Search for the cell housing the specified text and yield its (X, Y) center coordinate. 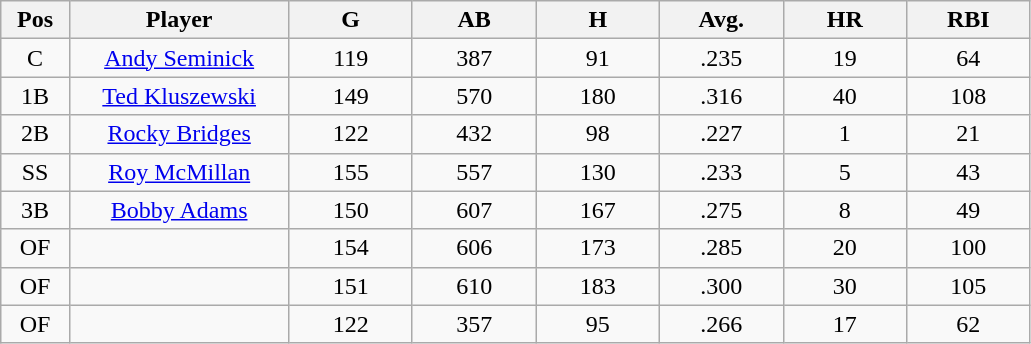
.235 (721, 58)
606 (474, 248)
155 (351, 172)
Pos (36, 20)
5 (845, 172)
180 (598, 96)
3B (36, 210)
105 (969, 286)
130 (598, 172)
387 (474, 58)
2B (36, 134)
151 (351, 286)
20 (845, 248)
.316 (721, 96)
357 (474, 324)
.266 (721, 324)
91 (598, 58)
Rocky Bridges (179, 134)
154 (351, 248)
64 (969, 58)
150 (351, 210)
AB (474, 20)
G (351, 20)
432 (474, 134)
SS (36, 172)
570 (474, 96)
610 (474, 286)
108 (969, 96)
.233 (721, 172)
30 (845, 286)
Ted Kluszewski (179, 96)
49 (969, 210)
173 (598, 248)
H (598, 20)
1 (845, 134)
62 (969, 324)
21 (969, 134)
40 (845, 96)
183 (598, 286)
Player (179, 20)
17 (845, 324)
Andy Seminick (179, 58)
557 (474, 172)
.227 (721, 134)
8 (845, 210)
.285 (721, 248)
100 (969, 248)
43 (969, 172)
19 (845, 58)
HR (845, 20)
167 (598, 210)
.300 (721, 286)
1B (36, 96)
.275 (721, 210)
RBI (969, 20)
149 (351, 96)
Bobby Adams (179, 210)
119 (351, 58)
607 (474, 210)
Roy McMillan (179, 172)
98 (598, 134)
C (36, 58)
95 (598, 324)
Avg. (721, 20)
